Return the [X, Y] coordinate for the center point of the cell that contains the specified text.  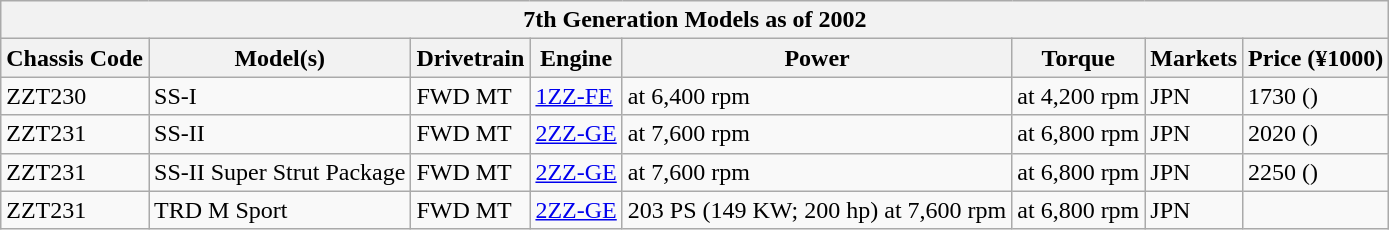
Price (¥1000) [1316, 58]
Markets [1194, 58]
1730 () [1316, 96]
Drivetrain [470, 58]
SS-II [280, 134]
1ZZ-FE [576, 96]
7th Generation Models as of 2002 [695, 20]
Model(s) [280, 58]
Engine [576, 58]
SS-II Super Strut Package [280, 172]
TRD M Sport [280, 210]
Chassis Code [75, 58]
2020 () [1316, 134]
at 4,200 rpm [1078, 96]
SS-I [280, 96]
Torque [1078, 58]
Power [816, 58]
2250 () [1316, 172]
at 6,400 rpm [816, 96]
ZZT230 [75, 96]
203 PS (149 KW; 200 hp) at 7,600 rpm [816, 210]
